Scan for the cell matching the given text and deliver its [X, Y] coordinate at center. 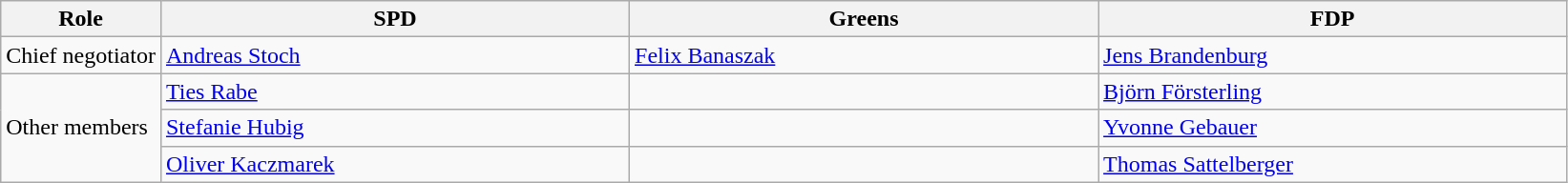
SPD [395, 19]
Yvonne Gebauer [1332, 128]
Chief negotiator [81, 55]
Other members [81, 128]
Greens [865, 19]
Thomas Sattelberger [1332, 164]
Jens Brandenburg [1332, 55]
Björn Försterling [1332, 91]
Felix Banaszak [865, 55]
Andreas Stoch [395, 55]
Stefanie Hubig [395, 128]
Ties Rabe [395, 91]
Oliver Kaczmarek [395, 164]
Role [81, 19]
FDP [1332, 19]
